Search for the cell housing the specified text and yield its (x, y) center coordinate. 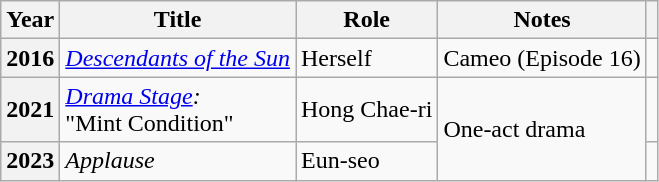
2021 (30, 110)
2023 (30, 161)
Cameo (Episode 16) (542, 58)
Drama Stage:"Mint Condition" (178, 110)
2016 (30, 58)
Descendants of the Sun (178, 58)
Herself (367, 58)
Role (367, 20)
Hong Chae-ri (367, 110)
Eun-seo (367, 161)
Title (178, 20)
Applause (178, 161)
Year (30, 20)
Notes (542, 20)
One-act drama (542, 128)
